Output the [X, Y] coordinate of the center of the cell containing the given text.  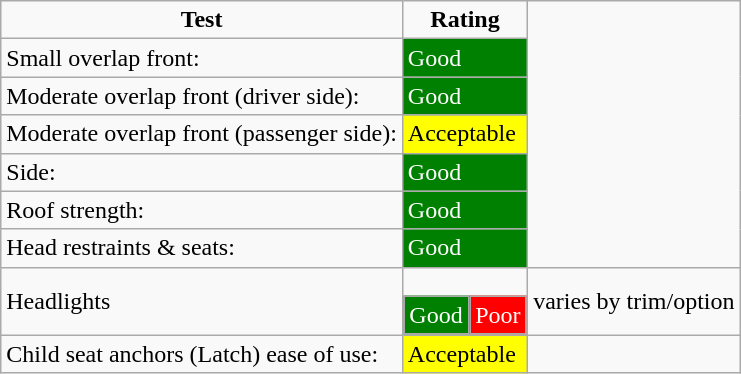
Moderate overlap front (driver side): [202, 96]
Head restraints & seats: [202, 248]
Child seat anchors (Latch) ease of use: [202, 354]
Small overlap front: [202, 58]
Test [202, 20]
Poor [498, 315]
Good Poor [464, 301]
Moderate overlap front (passenger side): [202, 134]
varies by trim/option [634, 301]
Side: [202, 172]
Headlights [202, 301]
Rating [464, 20]
Roof strength: [202, 210]
